Search for the cell housing the specified text and yield its [X, Y] center coordinate. 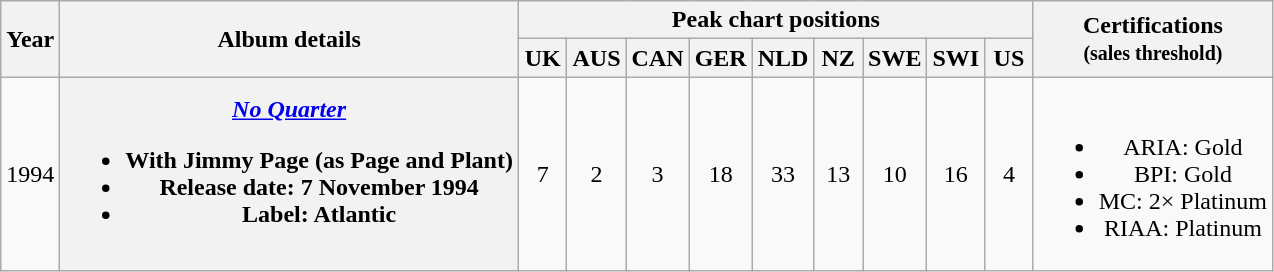
UK [542, 58]
SWI [956, 58]
Album details [290, 39]
NLD [783, 58]
US [1010, 58]
1994 [30, 174]
Year [30, 39]
3 [658, 174]
NZ [838, 58]
16 [956, 174]
33 [783, 174]
18 [720, 174]
GER [720, 58]
Peak chart positions [776, 20]
ARIA: GoldBPI: GoldMC: 2× PlatinumRIAA: Platinum [1152, 174]
7 [542, 174]
CAN [658, 58]
SWE [894, 58]
13 [838, 174]
No QuarterWith Jimmy Page (as Page and Plant)Release date: 7 November 1994Label: Atlantic [290, 174]
2 [596, 174]
10 [894, 174]
Certifications(sales threshold) [1152, 39]
4 [1010, 174]
AUS [596, 58]
